Return the [x, y] coordinate for the center point of the cell that contains the specified text.  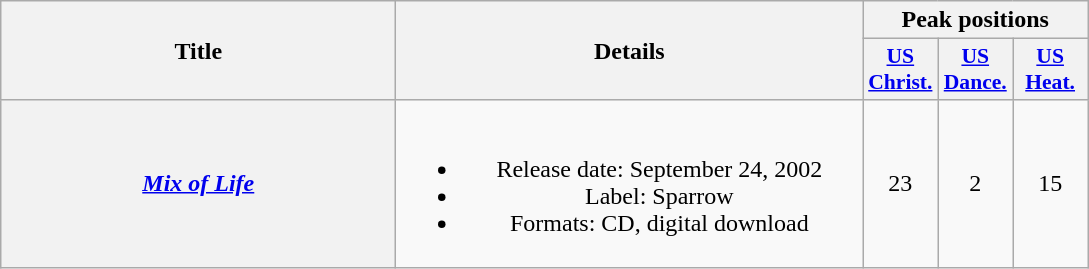
Title [198, 50]
Peak positions [976, 20]
23 [900, 184]
US Christ. [900, 70]
Details [630, 50]
Release date: September 24, 2002Label: SparrowFormats: CD, digital download [630, 184]
Mix of Life [198, 184]
US Heat. [1050, 70]
2 [976, 184]
15 [1050, 184]
US Dance. [976, 70]
